Determine the (X, Y) coordinate at the center of the cell enclosing the given text.  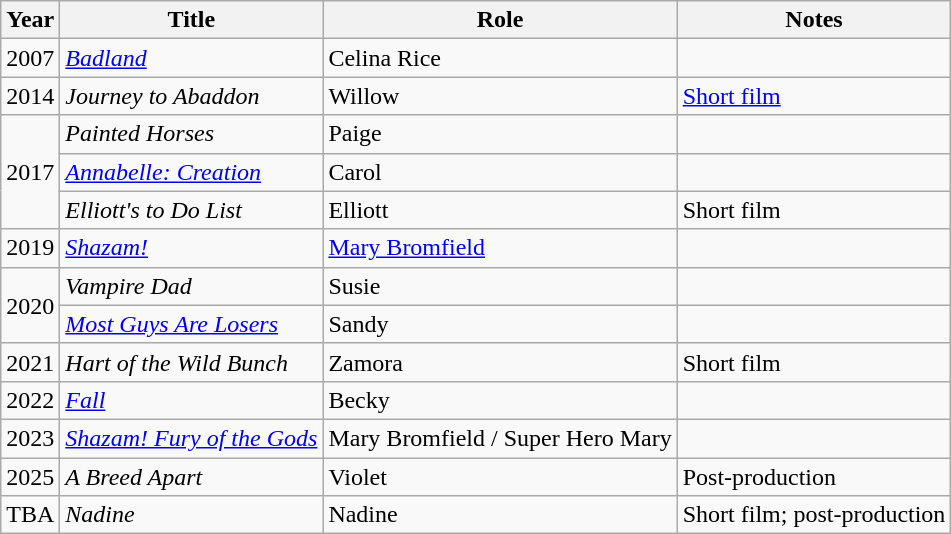
Zamora (500, 362)
Hart of the Wild Bunch (192, 362)
2017 (30, 172)
Title (192, 20)
A Breed Apart (192, 477)
Susie (500, 286)
Carol (500, 172)
Mary Bromfield (500, 248)
2021 (30, 362)
Paige (500, 134)
Most Guys Are Losers (192, 324)
Vampire Dad (192, 286)
Short film; post-production (814, 515)
Violet (500, 477)
Painted Horses (192, 134)
2019 (30, 248)
Mary Bromfield / Super Hero Mary (500, 438)
2025 (30, 477)
2022 (30, 400)
Celina Rice (500, 58)
Annabelle: Creation (192, 172)
Shazam! (192, 248)
Shazam! Fury of the Gods (192, 438)
2007 (30, 58)
Post-production (814, 477)
Role (500, 20)
Elliott (500, 210)
2023 (30, 438)
Becky (500, 400)
Elliott's to Do List (192, 210)
Year (30, 20)
Badland (192, 58)
Journey to Abaddon (192, 96)
2020 (30, 305)
Willow (500, 96)
2014 (30, 96)
TBA (30, 515)
Fall (192, 400)
Notes (814, 20)
Sandy (500, 324)
